Output the (X, Y) coordinate of the center of the cell containing the given text.  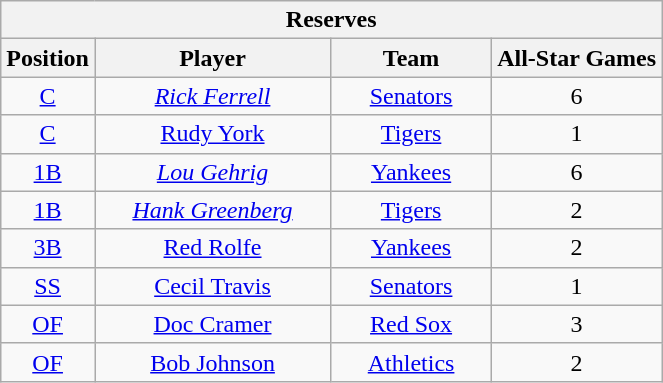
Reserves (332, 20)
Hank Greenberg (212, 210)
Rick Ferrell (212, 96)
Red Rolfe (212, 248)
Doc Cramer (212, 324)
Athletics (412, 362)
3B (48, 248)
3 (577, 324)
Red Sox (412, 324)
Lou Gehrig (212, 172)
Team (412, 58)
Player (212, 58)
Cecil Travis (212, 286)
Bob Johnson (212, 362)
Position (48, 58)
SS (48, 286)
All-Star Games (577, 58)
Rudy York (212, 134)
